Return the (x, y) coordinate for the center point of the cell that contains the specified text.  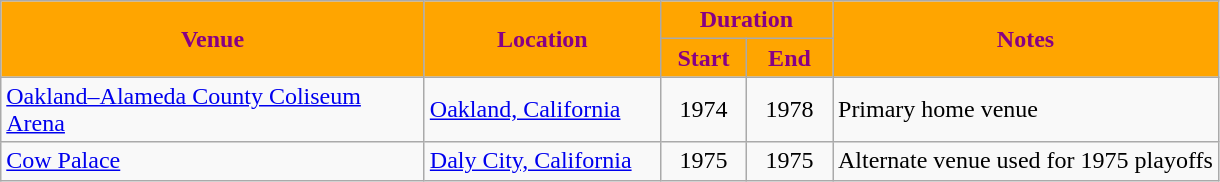
Location (542, 39)
Oakland–Alameda County Coliseum Arena (213, 110)
Start (703, 58)
Oakland, California (542, 110)
End (789, 58)
Primary home venue (1025, 110)
Daly City, California (542, 161)
1978 (789, 110)
Alternate venue used for 1975 playoffs (1025, 161)
Notes (1025, 39)
Duration (746, 20)
Venue (213, 39)
Cow Palace (213, 161)
1974 (703, 110)
